From the cell containing the given text, extract its center point as [X, Y] coordinate. 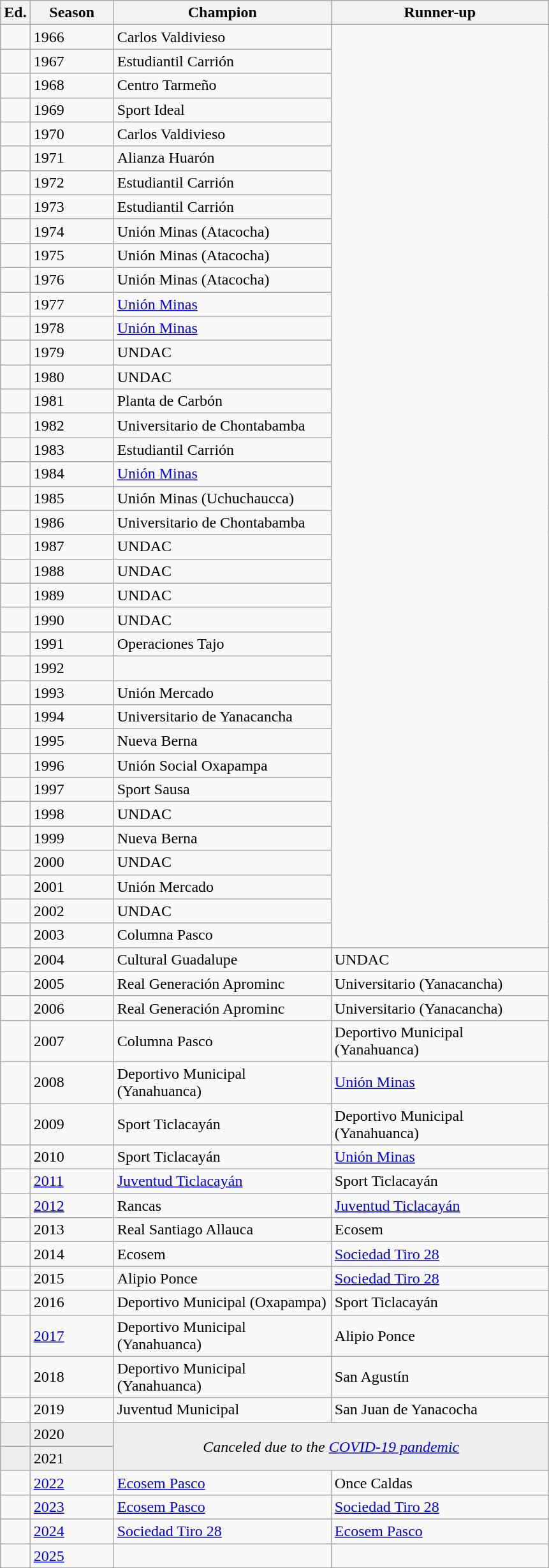
2009 [71, 1124]
2014 [71, 1254]
Once Caldas [440, 1483]
1988 [71, 571]
Alianza Huarón [222, 158]
1996 [71, 766]
Deportivo Municipal (Oxapampa) [222, 1303]
Rancas [222, 1206]
2018 [71, 1377]
1989 [71, 595]
2000 [71, 862]
2012 [71, 1206]
1985 [71, 498]
1990 [71, 619]
2008 [71, 1082]
San Agustín [440, 1377]
1966 [71, 37]
2001 [71, 887]
Runner-up [440, 13]
1986 [71, 522]
1994 [71, 717]
1984 [71, 474]
Centro Tarmeño [222, 85]
2019 [71, 1410]
Unión Minas (Uchuchaucca) [222, 498]
2011 [71, 1181]
2015 [71, 1278]
1974 [71, 231]
1981 [71, 401]
1997 [71, 790]
2017 [71, 1336]
1993 [71, 692]
1975 [71, 255]
2003 [71, 935]
2013 [71, 1230]
Season [71, 13]
2002 [71, 911]
1970 [71, 134]
San Juan de Yanacocha [440, 1410]
Sport Sausa [222, 790]
Champion [222, 13]
1979 [71, 353]
1995 [71, 741]
1977 [71, 304]
Unión Social Oxapampa [222, 766]
Operaciones Tajo [222, 644]
1972 [71, 182]
Canceled due to the COVID-19 pandemic [331, 1446]
1967 [71, 61]
2007 [71, 1041]
2016 [71, 1303]
1980 [71, 377]
2020 [71, 1434]
1999 [71, 838]
Cultural Guadalupe [222, 959]
1991 [71, 644]
1992 [71, 668]
1969 [71, 110]
2022 [71, 1483]
1998 [71, 814]
2005 [71, 984]
1987 [71, 547]
2004 [71, 959]
1982 [71, 425]
1983 [71, 450]
Universitario de Yanacancha [222, 717]
2010 [71, 1157]
1971 [71, 158]
Real Santiago Allauca [222, 1230]
2023 [71, 1507]
1973 [71, 207]
2025 [71, 1556]
1968 [71, 85]
2006 [71, 1008]
Ed. [15, 13]
2021 [71, 1458]
Planta de Carbón [222, 401]
Sport Ideal [222, 110]
2024 [71, 1531]
1976 [71, 279]
Juventud Municipal [222, 1410]
1978 [71, 329]
